Identify which cell holds the provided text, then report its [x, y] central coordinate. 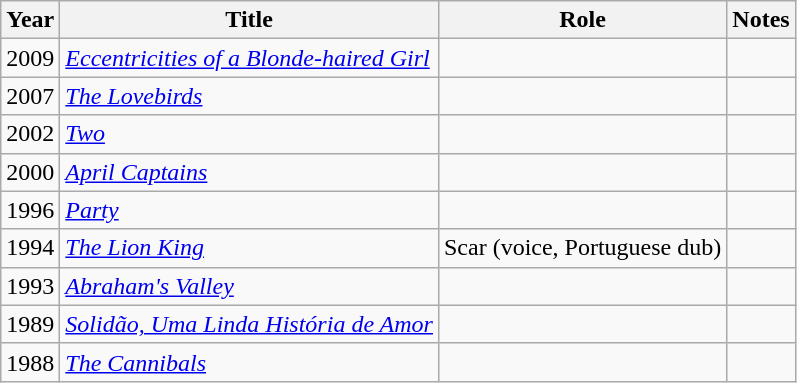
Party [250, 210]
2007 [30, 96]
The Cannibals [250, 362]
1993 [30, 286]
1989 [30, 324]
Notes [761, 20]
The Lovebirds [250, 96]
Solidão, Uma Linda História de Amor [250, 324]
Two [250, 134]
Year [30, 20]
2009 [30, 58]
Role [582, 20]
Abraham's Valley [250, 286]
1988 [30, 362]
1996 [30, 210]
2002 [30, 134]
1994 [30, 248]
April Captains [250, 172]
The Lion King [250, 248]
Eccentricities of a Blonde-haired Girl [250, 58]
Scar (voice, Portuguese dub) [582, 248]
Title [250, 20]
2000 [30, 172]
